Search for the cell housing the specified text and yield its (X, Y) center coordinate. 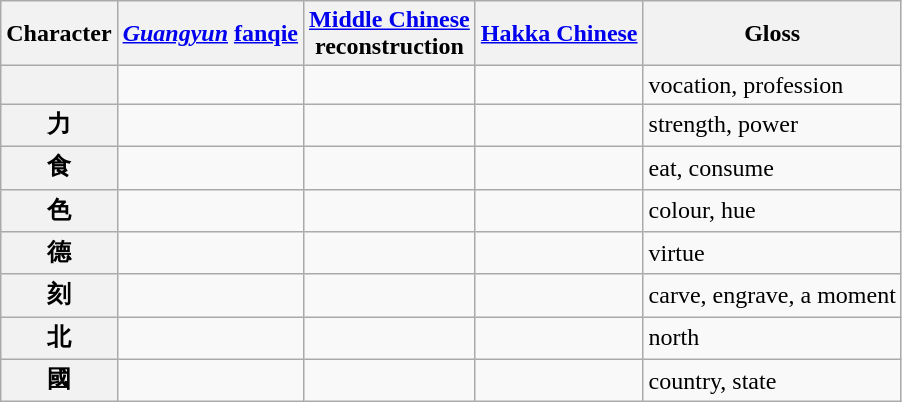
國 (59, 380)
力 (59, 126)
刻 (59, 296)
carve, engrave, a moment (772, 296)
Guangyun fanqie (210, 34)
north (772, 338)
食 (59, 168)
Hakka Chinese (559, 34)
country, state (772, 380)
德 (59, 254)
Middle Chinesereconstruction (390, 34)
strength, power (772, 126)
色 (59, 210)
Character (59, 34)
colour, hue (772, 210)
eat, consume (772, 168)
virtue (772, 254)
vocation, profession (772, 85)
北 (59, 338)
Gloss (772, 34)
